Identify which cell holds the provided text, then report its [x, y] central coordinate. 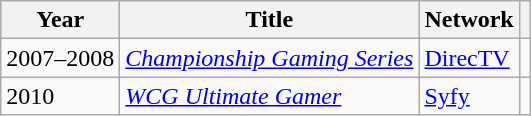
Championship Gaming Series [270, 58]
Network [469, 20]
2010 [60, 96]
Year [60, 20]
WCG Ultimate Gamer [270, 96]
DirecTV [469, 58]
2007–2008 [60, 58]
Title [270, 20]
Syfy [469, 96]
